Extract the (X, Y) coordinate from the center of the cell holding the provided text.  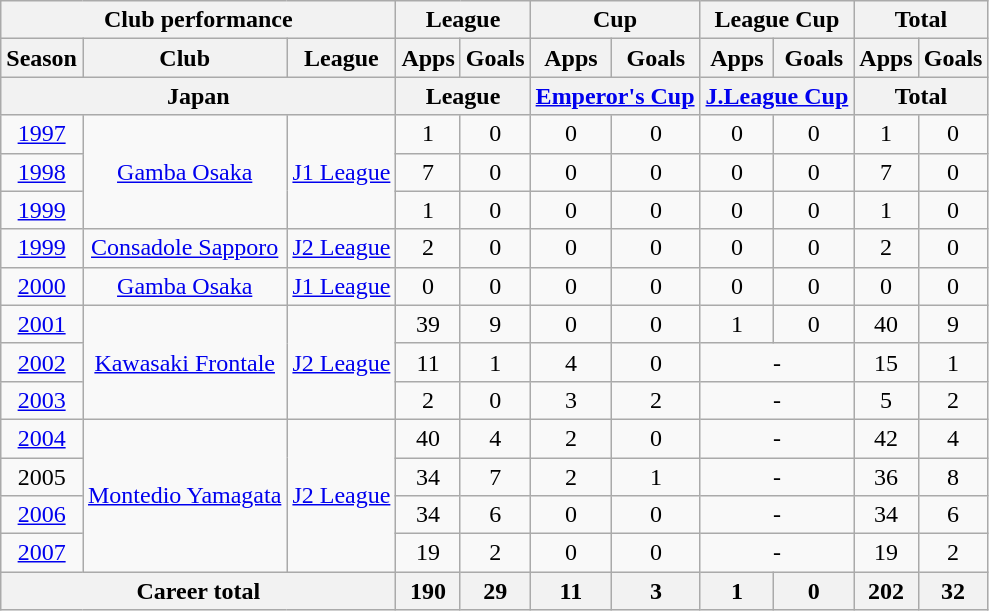
Japan (198, 96)
Consadole Sapporo (184, 248)
1998 (42, 172)
2006 (42, 515)
190 (428, 591)
J.League Cup (777, 96)
29 (495, 591)
Club performance (198, 20)
Season (42, 58)
39 (428, 324)
2004 (42, 438)
2005 (42, 477)
42 (886, 438)
1997 (42, 134)
32 (953, 591)
League Cup (777, 20)
2001 (42, 324)
Kawasaki Frontale (184, 362)
2002 (42, 362)
2000 (42, 286)
15 (886, 362)
Career total (198, 591)
5 (886, 400)
8 (953, 477)
202 (886, 591)
Montedio Yamagata (184, 495)
Emperor's Cup (615, 96)
36 (886, 477)
2007 (42, 553)
2003 (42, 400)
Club (184, 58)
Cup (615, 20)
